Pinpoint the cell where the given text exists, returning its (X, Y) midpoint coordinate. 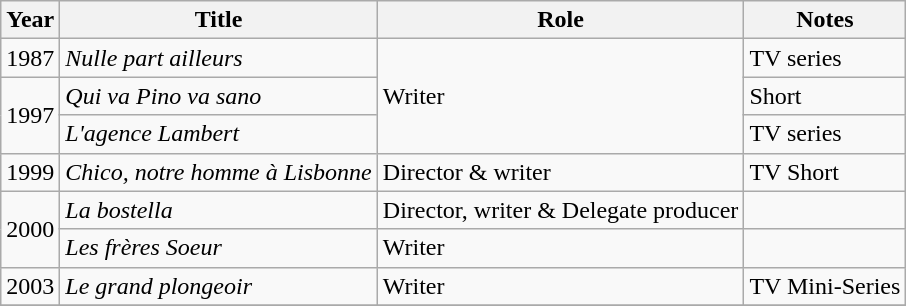
Le grand plongeoir (218, 286)
Notes (825, 20)
La bostella (218, 210)
2000 (30, 229)
TV Mini-Series (825, 286)
TV Short (825, 172)
Short (825, 96)
Chico, notre homme à Lisbonne (218, 172)
Title (218, 20)
1997 (30, 115)
Les frères Soeur (218, 248)
Nulle part ailleurs (218, 58)
Director & writer (560, 172)
Role (560, 20)
1999 (30, 172)
Qui va Pino va sano (218, 96)
L'agence Lambert (218, 134)
1987 (30, 58)
2003 (30, 286)
Year (30, 20)
Director, writer & Delegate producer (560, 210)
